Scan for the cell matching the given text and deliver its (X, Y) coordinate at center. 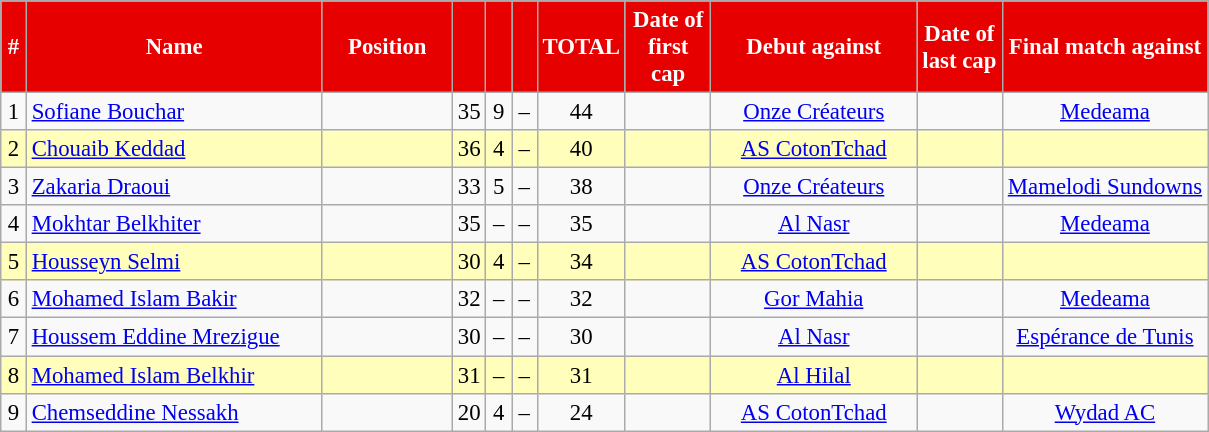
38 (581, 187)
TOTAL (581, 47)
36 (470, 149)
40 (581, 149)
Mamelodi Sundowns (1105, 187)
Mohamed Islam Bakir (174, 299)
Housseyn Selmi (174, 262)
Espérance de Tunis (1105, 337)
8 (14, 375)
1 (14, 112)
33 (470, 187)
6 (14, 299)
Al Hilal (814, 375)
Chouaib Keddad (174, 149)
Debut against (814, 47)
Date of last cap (960, 47)
Mokhtar Belkhiter (174, 224)
Sofiane Bouchar (174, 112)
Houssem Eddine Mrezigue (174, 337)
Position (388, 47)
Chemseddine Nessakh (174, 412)
Name (174, 47)
7 (14, 337)
2 (14, 149)
# (14, 47)
44 (581, 112)
Gor Mahia (814, 299)
Zakaria Draoui (174, 187)
3 (14, 187)
20 (470, 412)
24 (581, 412)
Final match against (1105, 47)
34 (581, 262)
Date of first cap (668, 47)
Mohamed Islam Belkhir (174, 375)
Wydad AC (1105, 412)
